Return the (x, y) coordinate for the center point of the cell that contains the specified text.  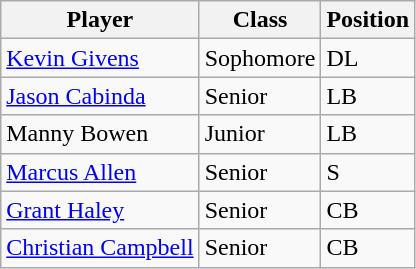
Marcus Allen (100, 172)
Class (260, 20)
Position (368, 20)
Player (100, 20)
Jason Cabinda (100, 96)
Grant Haley (100, 210)
DL (368, 58)
Kevin Givens (100, 58)
Sophomore (260, 58)
S (368, 172)
Manny Bowen (100, 134)
Christian Campbell (100, 248)
Junior (260, 134)
